From the cell containing the given text, extract its center point as [X, Y] coordinate. 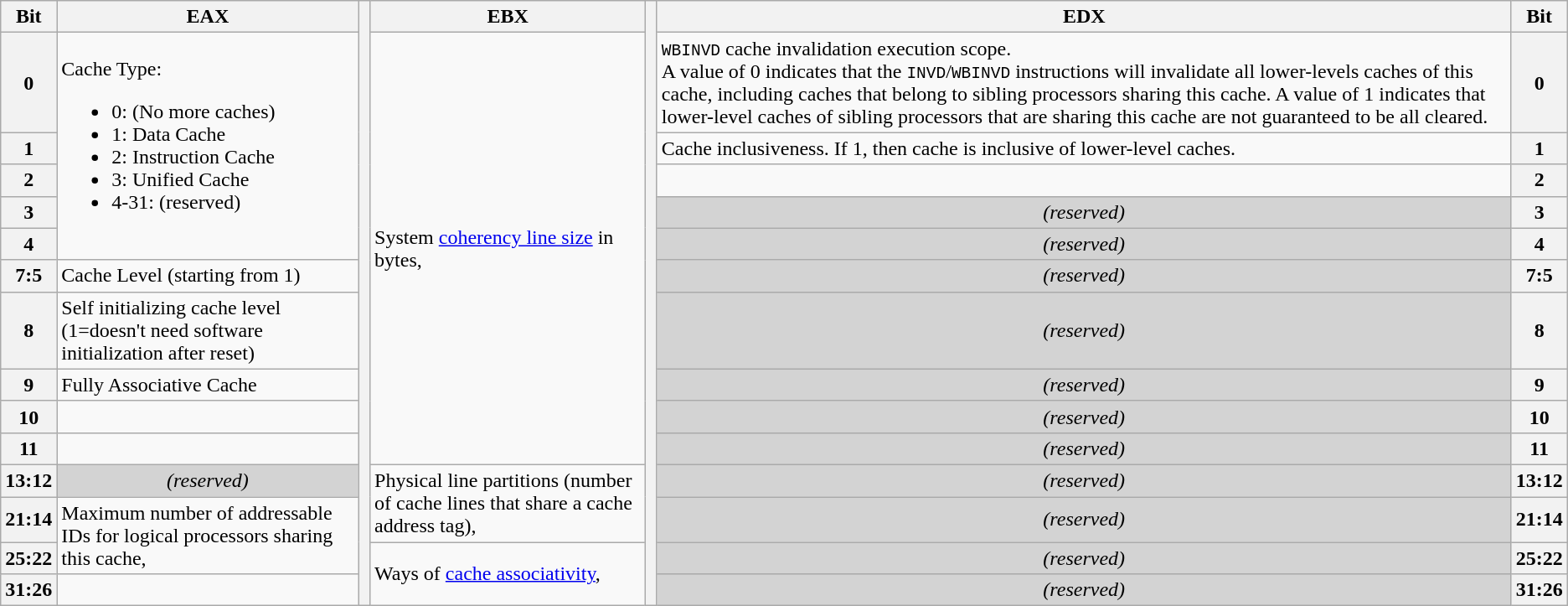
EBX [508, 17]
Self initializing cache level (1=doesn't need software initialization after reset) [208, 330]
Cache Type:0: (No more caches)1: Data Cache2: Instruction Cache3: Unified Cache4-31: (reserved) [208, 146]
EDX [1084, 17]
Cache inclusiveness. If 1, then cache is inclusive of lower-level caches. [1084, 148]
Ways of cache associativity, [508, 573]
EAX [208, 17]
Cache Level (starting from 1) [208, 276]
Fully Associative Cache [208, 385]
Physical line partitions (number of cache lines that share a cache address tag), [508, 503]
System coherency line size in bytes, [508, 249]
Maximum number of addressable IDs for logical processors sharing this cache, [208, 535]
